Extract the [X, Y] coordinate from the center of the cell holding the provided text.  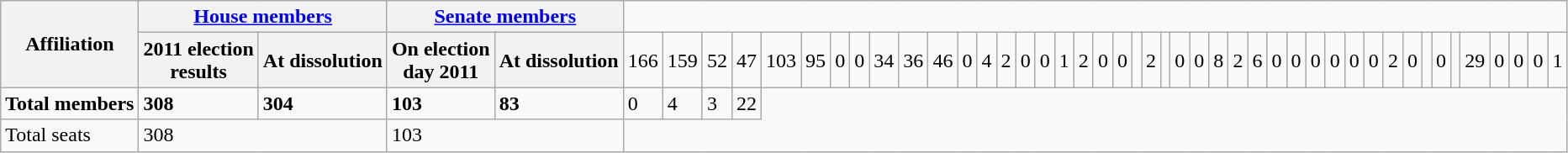
2011 electionresults [198, 61]
47 [747, 61]
Senate members [504, 17]
52 [716, 61]
On electionday 2011 [441, 61]
166 [642, 61]
8 [1219, 61]
34 [884, 61]
22 [747, 103]
159 [683, 61]
3 [716, 103]
36 [913, 61]
29 [1475, 61]
Total members [70, 103]
83 [558, 103]
House members [263, 17]
95 [816, 61]
304 [323, 103]
6 [1258, 61]
46 [943, 61]
Affiliation [70, 44]
Total seats [70, 135]
